Detect which cell encompasses the target text, then output its [X, Y] center coordinate. 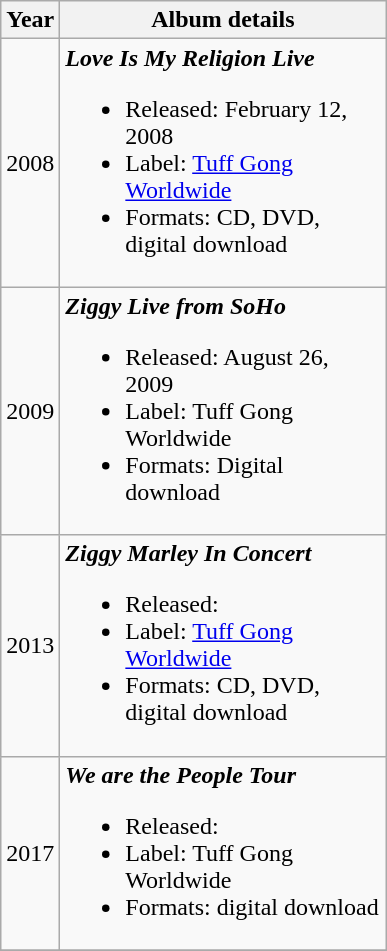
Love Is My Religion LiveReleased: February 12, 2008Label: Tuff Gong WorldwideFormats: CD, DVD, digital download [223, 163]
2008 [30, 163]
2017 [30, 853]
Ziggy Marley In ConcertReleased:Label: Tuff Gong WorldwideFormats: CD, DVD, digital download [223, 646]
Year [30, 20]
Album details [223, 20]
We are the People TourReleased:Label: Tuff Gong WorldwideFormats: digital download [223, 853]
Ziggy Live from SoHoReleased: August 26, 2009Label: Tuff Gong WorldwideFormats: Digital download [223, 411]
2009 [30, 411]
2013 [30, 646]
